Output the (X, Y) coordinate of the center of the cell containing the given text.  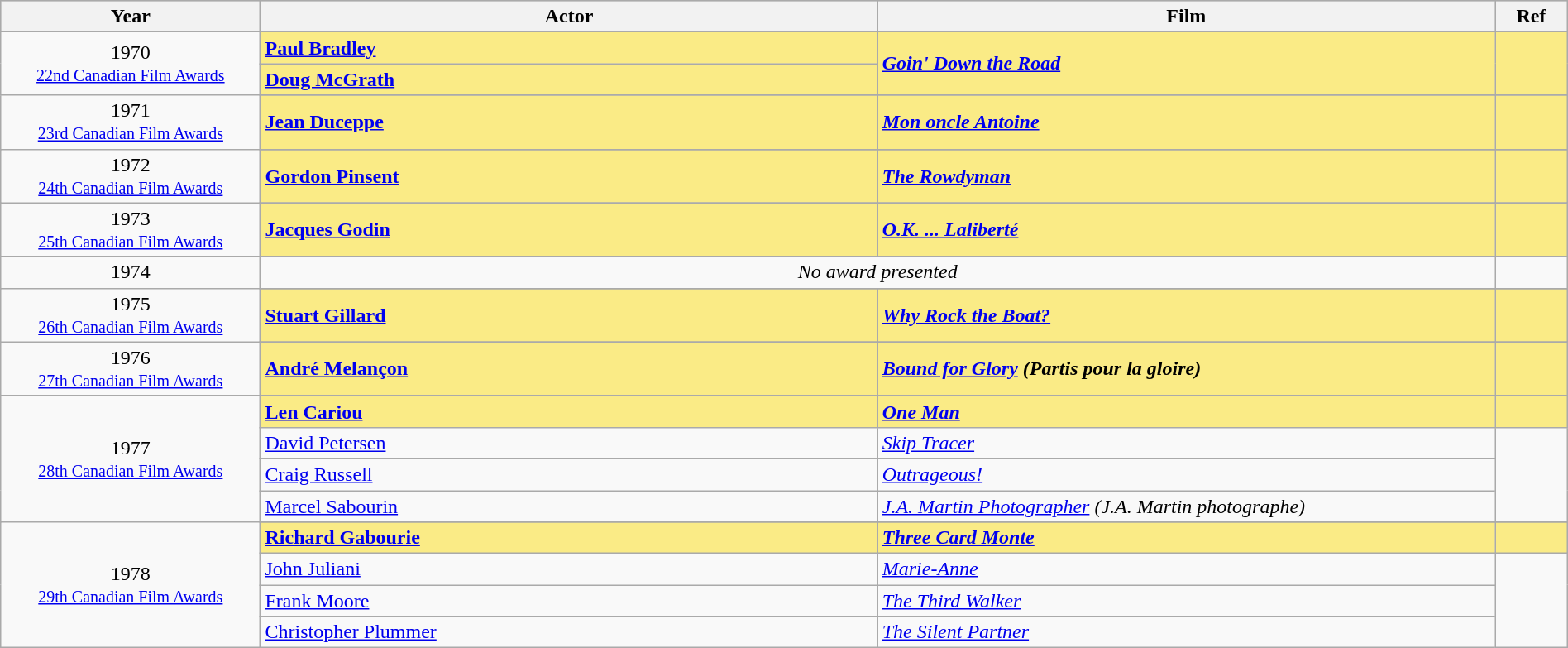
Jacques Godin (569, 230)
Actor (569, 17)
197627th Canadian Film Awards (131, 369)
Goin' Down the Road (1186, 64)
No award presented (878, 272)
O.K. ... Laliberté (1186, 230)
197829th Canadian Film Awards (131, 585)
One Man (1186, 411)
Doug McGrath (569, 79)
197526th Canadian Film Awards (131, 314)
The Rowdyman (1186, 175)
Skip Tracer (1186, 443)
1974 (131, 272)
197022nd Canadian Film Awards (131, 64)
Mon oncle Antoine (1186, 122)
J.A. Martin Photographer (J.A. Martin photographe) (1186, 506)
Why Rock the Boat? (1186, 314)
Year (131, 17)
197224th Canadian Film Awards (131, 175)
David Petersen (569, 443)
Three Card Monte (1186, 538)
197728th Canadian Film Awards (131, 458)
Bound for Glory (Partis pour la gloire) (1186, 369)
Ref (1532, 17)
John Juliani (569, 569)
Jean Duceppe (569, 122)
Gordon Pinsent (569, 175)
André Melançon (569, 369)
Frank Moore (569, 601)
Christopher Plummer (569, 632)
The Silent Partner (1186, 632)
The Third Walker (1186, 601)
Stuart Gillard (569, 314)
Marie-Anne (1186, 569)
197123rd Canadian Film Awards (131, 122)
197325th Canadian Film Awards (131, 230)
Craig Russell (569, 474)
Richard Gabourie (569, 538)
Marcel Sabourin (569, 506)
Film (1186, 17)
Outrageous! (1186, 474)
Len Cariou (569, 411)
Paul Bradley (569, 48)
